From the cell containing the given text, extract its center point as [x, y] coordinate. 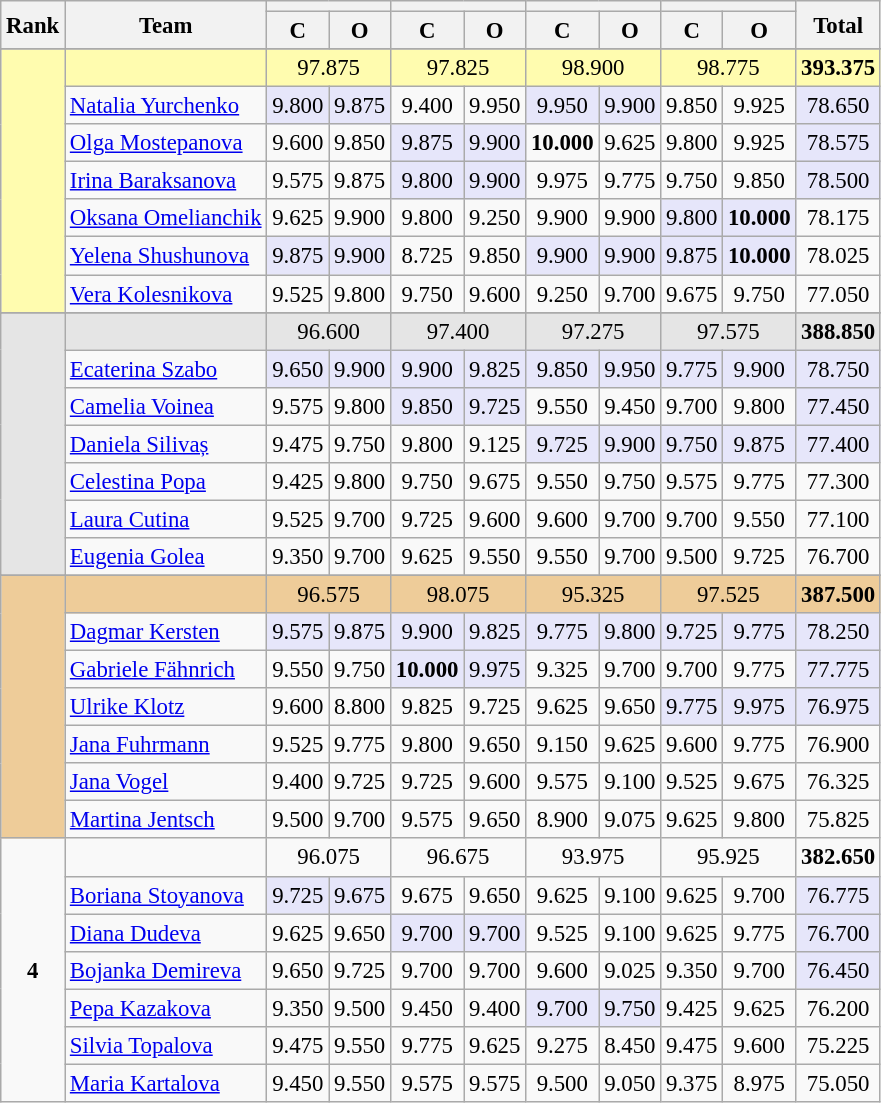
8.800 [360, 707]
Total [838, 25]
97.275 [594, 331]
Pepa Kazakova [166, 1008]
Olga Mostepanova [166, 143]
97.575 [728, 331]
Camelia Voinea [166, 406]
9.375 [692, 1083]
Irina Baraksanova [166, 181]
9.325 [562, 670]
78.250 [838, 632]
Rank [33, 25]
97.875 [329, 68]
75.050 [838, 1083]
Dagmar Kersten [166, 632]
96.600 [329, 331]
4 [33, 970]
9.075 [630, 820]
Ecaterina Szabo [166, 369]
8.450 [630, 1046]
8.975 [760, 1083]
78.025 [838, 256]
78.650 [838, 106]
Martina Jentsch [166, 820]
97.525 [728, 594]
Maria Kartalova [166, 1083]
95.925 [728, 858]
77.050 [838, 294]
Boriana Stoyanova [166, 895]
Silvia Topalova [166, 1046]
76.775 [838, 895]
76.200 [838, 1008]
9.150 [562, 745]
95.325 [594, 594]
9.025 [630, 970]
96.075 [329, 858]
Oksana Omelianchik [166, 219]
Bojanka Demireva [166, 970]
77.400 [838, 444]
Team [166, 25]
78.750 [838, 369]
Ulrike Klotz [166, 707]
8.725 [428, 256]
Celestina Popa [166, 482]
Laura Cutina [166, 519]
8.900 [562, 820]
Diana Dudeva [166, 933]
388.850 [838, 331]
382.650 [838, 858]
77.100 [838, 519]
98.900 [594, 68]
76.450 [838, 970]
9.275 [562, 1046]
387.500 [838, 594]
78.575 [838, 143]
98.775 [728, 68]
77.775 [838, 670]
96.575 [329, 594]
Yelena Shushunova [166, 256]
9.050 [630, 1083]
Gabriele Fähnrich [166, 670]
393.375 [838, 68]
76.975 [838, 707]
97.400 [458, 331]
9.125 [495, 444]
96.675 [458, 858]
77.300 [838, 482]
Daniela Silivaș [166, 444]
93.975 [594, 858]
75.825 [838, 820]
97.825 [458, 68]
Jana Fuhrmann [166, 745]
77.450 [838, 406]
76.325 [838, 782]
Vera Kolesnikova [166, 294]
76.900 [838, 745]
78.500 [838, 181]
78.175 [838, 219]
Natalia Yurchenko [166, 106]
Jana Vogel [166, 782]
98.075 [458, 594]
75.225 [838, 1046]
Eugenia Golea [166, 557]
